Output the (X, Y) coordinate of the center of the cell containing the given text.  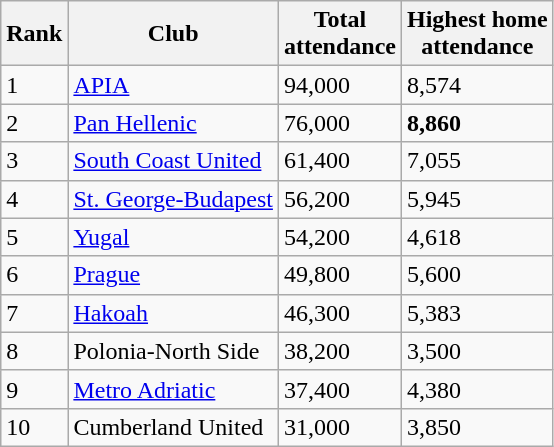
Cumberland United (174, 427)
Prague (174, 275)
56,200 (340, 199)
6 (34, 275)
49,800 (340, 275)
Pan Hellenic (174, 123)
Club (174, 34)
61,400 (340, 161)
Polonia-North Side (174, 351)
54,200 (340, 237)
46,300 (340, 313)
3 (34, 161)
8 (34, 351)
4 (34, 199)
St. George-Budapest (174, 199)
2 (34, 123)
Yugal (174, 237)
37,400 (340, 389)
8,574 (477, 85)
94,000 (340, 85)
5,945 (477, 199)
38,200 (340, 351)
APIA (174, 85)
10 (34, 427)
South Coast United (174, 161)
9 (34, 389)
3,850 (477, 427)
Highest home attendance (477, 34)
7 (34, 313)
Rank (34, 34)
4,618 (477, 237)
76,000 (340, 123)
4,380 (477, 389)
Metro Adriatic (174, 389)
5,600 (477, 275)
5 (34, 237)
Hakoah (174, 313)
5,383 (477, 313)
8,860 (477, 123)
Total attendance (340, 34)
1 (34, 85)
3,500 (477, 351)
7,055 (477, 161)
31,000 (340, 427)
